Pinpoint the cell where the given text exists, returning its [x, y] midpoint coordinate. 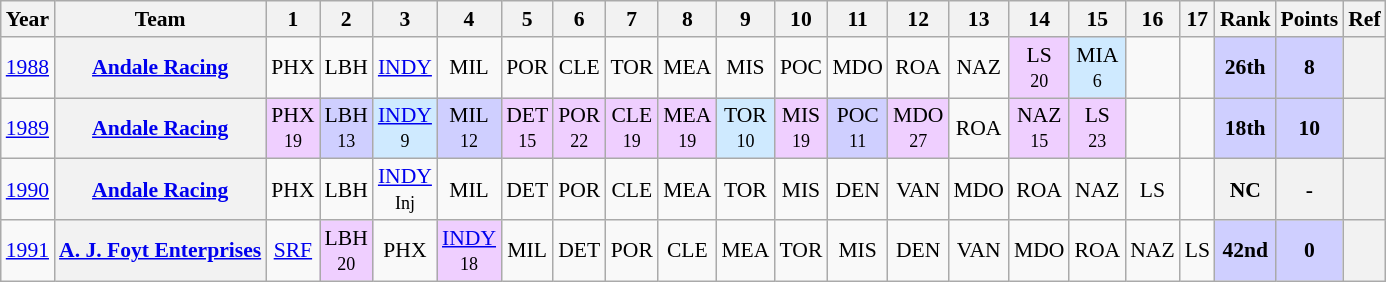
MIL12 [469, 128]
Points [1309, 19]
3 [405, 19]
5 [527, 19]
LBH20 [346, 250]
- [1309, 190]
Team [160, 19]
INDY18 [469, 250]
1988 [28, 68]
1989 [28, 128]
MDO27 [918, 128]
TOR10 [745, 128]
MEA19 [687, 128]
2 [346, 19]
12 [918, 19]
POR22 [579, 128]
INDY9 [405, 128]
A. J. Foyt Enterprises [160, 250]
6 [579, 19]
16 [1152, 19]
14 [1040, 19]
13 [978, 19]
LBH13 [346, 128]
INDYInj [405, 190]
11 [858, 19]
NAZ15 [1040, 128]
SRF [292, 250]
Ref [1364, 19]
15 [1097, 19]
17 [1198, 19]
INDY [405, 68]
PHX19 [292, 128]
18th [1246, 128]
26th [1246, 68]
1990 [28, 190]
MIA6 [1097, 68]
NC [1246, 190]
1991 [28, 250]
LS23 [1097, 128]
1 [292, 19]
Year [28, 19]
42nd [1246, 250]
MIS19 [800, 128]
7 [632, 19]
9 [745, 19]
LS20 [1040, 68]
4 [469, 19]
CLE19 [632, 128]
POC11 [858, 128]
0 [1309, 250]
POC [800, 68]
DET15 [527, 128]
Rank [1246, 19]
